Scan for the cell matching the given text and deliver its [x, y] coordinate at center. 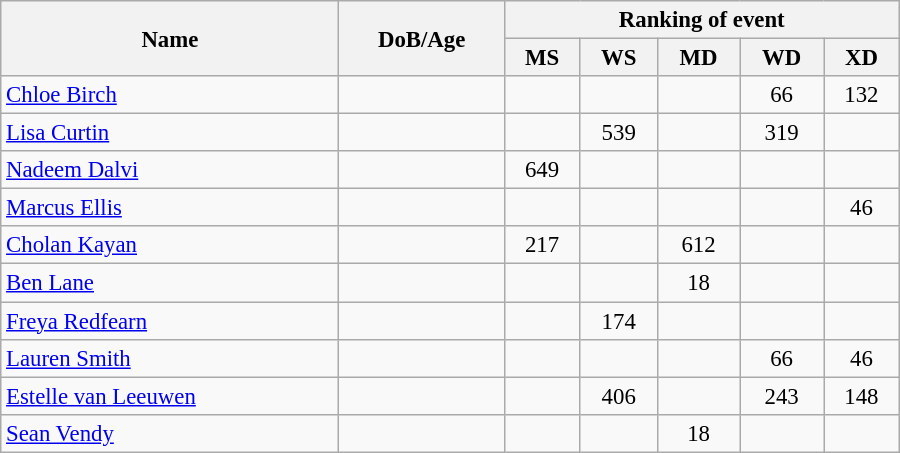
217 [542, 245]
WS [619, 58]
132 [862, 95]
Lisa Curtin [170, 133]
Name [170, 38]
DoB/Age [422, 38]
MS [542, 58]
Sean Vendy [170, 433]
Ranking of event [702, 20]
174 [619, 321]
WD [782, 58]
Estelle van Leeuwen [170, 396]
649 [542, 170]
MD [699, 58]
612 [699, 245]
319 [782, 133]
XD [862, 58]
Nadeem Dalvi [170, 170]
Lauren Smith [170, 358]
243 [782, 396]
Chloe Birch [170, 95]
406 [619, 396]
148 [862, 396]
Freya Redfearn [170, 321]
539 [619, 133]
Ben Lane [170, 283]
Cholan Kayan [170, 245]
Marcus Ellis [170, 208]
